Return the [x, y] coordinate for the center point of the cell that contains the specified text.  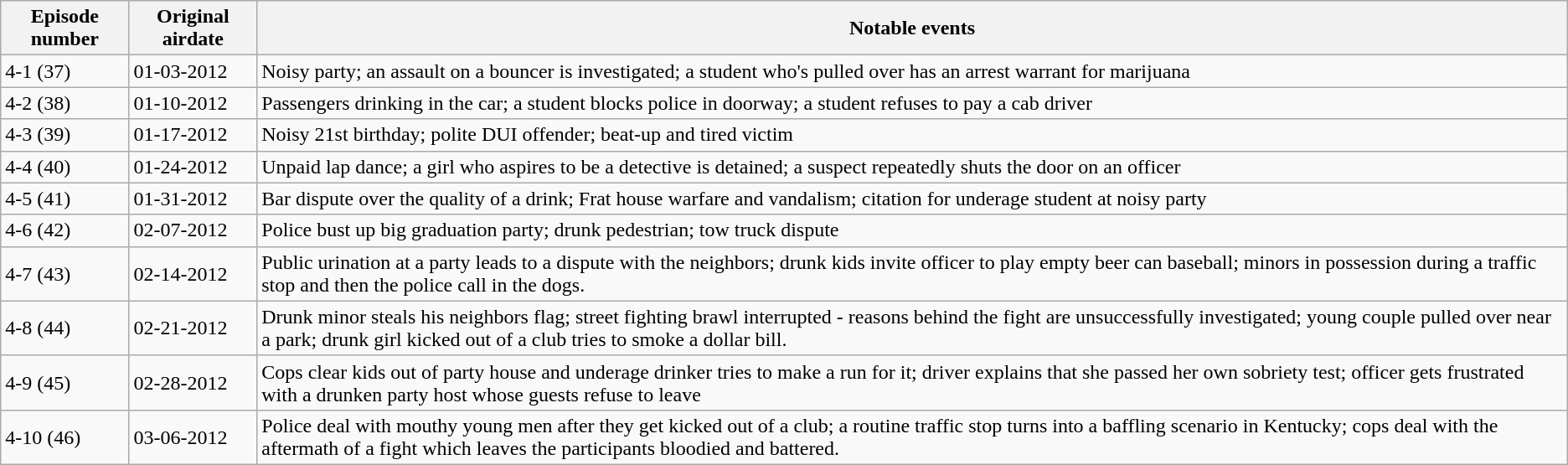
01-17-2012 [193, 135]
4-5 (41) [65, 199]
Noisy 21st birthday; polite DUI offender; beat-up and tired victim [912, 135]
01-10-2012 [193, 103]
Original airdate [193, 28]
02-07-2012 [193, 230]
Noisy party; an assault on a bouncer is investigated; a student who's pulled over has an arrest warrant for marijuana [912, 71]
4-2 (38) [65, 103]
4-4 (40) [65, 167]
Bar dispute over the quality of a drink; Frat house warfare and vandalism; citation for underage student at noisy party [912, 199]
03-06-2012 [193, 437]
Police bust up big graduation party; drunk pedestrian; tow truck dispute [912, 230]
4-1 (37) [65, 71]
Notable events [912, 28]
02-21-2012 [193, 328]
4-9 (45) [65, 382]
02-14-2012 [193, 273]
02-28-2012 [193, 382]
01-24-2012 [193, 167]
4-10 (46) [65, 437]
4-7 (43) [65, 273]
01-03-2012 [193, 71]
4-3 (39) [65, 135]
Passengers drinking in the car; a student blocks police in doorway; a student refuses to pay a cab driver [912, 103]
4-6 (42) [65, 230]
Unpaid lap dance; a girl who aspires to be a detective is detained; a suspect repeatedly shuts the door on an officer [912, 167]
4-8 (44) [65, 328]
01-31-2012 [193, 199]
Episode number [65, 28]
